Return the (X, Y) coordinate for the center point of the cell that contains the specified text.  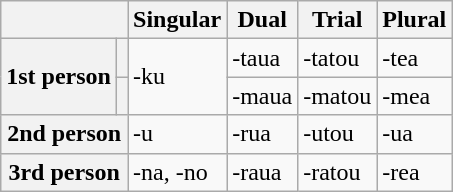
-maua (262, 96)
-ku (178, 77)
Plural (414, 20)
-utou (338, 134)
-tea (414, 58)
Dual (262, 20)
-u (178, 134)
3rd person (64, 172)
1st person (59, 77)
-tatou (338, 58)
-na, -no (178, 172)
-matou (338, 96)
-ratou (338, 172)
-mea (414, 96)
-rea (414, 172)
-ua (414, 134)
Trial (338, 20)
-raua (262, 172)
-taua (262, 58)
2nd person (64, 134)
Singular (178, 20)
-rua (262, 134)
